Determine the [x, y] coordinate at the center of the cell enclosing the given text.  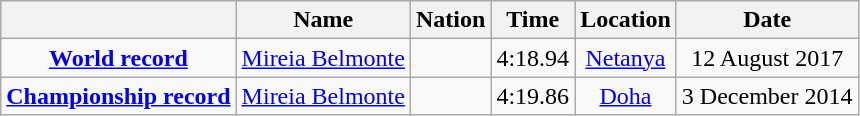
World record [118, 58]
Date [767, 20]
Netanya [626, 58]
4:18.94 [533, 58]
4:19.86 [533, 96]
Time [533, 20]
Doha [626, 96]
Championship record [118, 96]
Nation [450, 20]
3 December 2014 [767, 96]
12 August 2017 [767, 58]
Location [626, 20]
Name [323, 20]
